From the cell containing the given text, extract its center point as (x, y) coordinate. 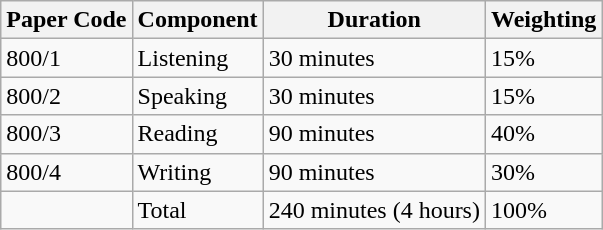
Paper Code (66, 20)
Listening (198, 58)
800/3 (66, 134)
800/4 (66, 172)
Duration (374, 20)
Reading (198, 134)
Component (198, 20)
800/2 (66, 96)
30% (543, 172)
Speaking (198, 96)
100% (543, 210)
Writing (198, 172)
Weighting (543, 20)
240 minutes (4 hours) (374, 210)
800/1 (66, 58)
40% (543, 134)
Total (198, 210)
